Output the [x, y] coordinate of the center of the cell containing the given text.  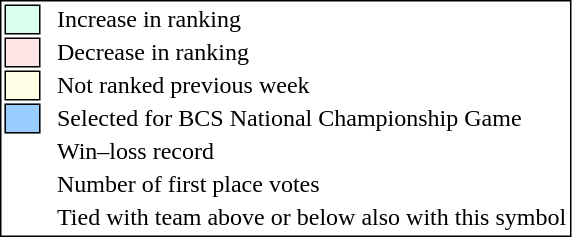
Number of first place votes [312, 185]
Increase in ranking [312, 19]
Not ranked previous week [312, 85]
Decrease in ranking [312, 53]
Selected for BCS National Championship Game [312, 119]
Tied with team above or below also with this symbol [312, 217]
Win–loss record [312, 151]
